Pinpoint the cell where the given text exists, returning its [X, Y] midpoint coordinate. 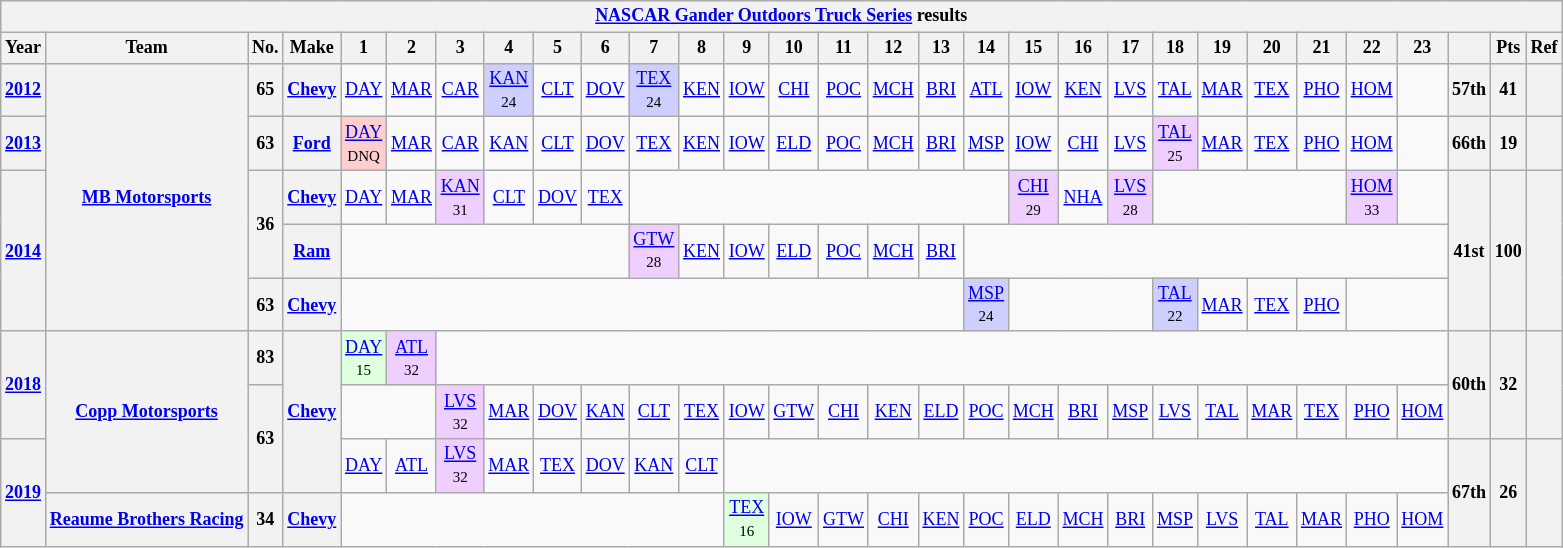
Make [312, 48]
60th [1470, 384]
Ref [1544, 48]
57th [1470, 90]
26 [1508, 492]
17 [1130, 48]
5 [558, 48]
NHA [1083, 197]
Ram [312, 251]
18 [1176, 48]
7 [654, 48]
TEX24 [654, 90]
2014 [24, 250]
2019 [24, 492]
21 [1322, 48]
KAN24 [509, 90]
Copp Motorsports [146, 412]
CHI29 [1033, 197]
14 [986, 48]
23 [1422, 48]
TEX16 [746, 519]
100 [1508, 250]
8 [702, 48]
ATL32 [412, 358]
TAL22 [1176, 305]
15 [1033, 48]
NASCAR Gander Outdoors Truck Series results [782, 16]
34 [266, 519]
Year [24, 48]
1 [364, 48]
HOM33 [1372, 197]
32 [1508, 384]
4 [509, 48]
TAL25 [1176, 144]
No. [266, 48]
KAN31 [460, 197]
13 [941, 48]
11 [844, 48]
83 [266, 358]
Reaume Brothers Racing [146, 519]
LVS28 [1130, 197]
MSP24 [986, 305]
9 [746, 48]
Pts [1508, 48]
GTW28 [654, 251]
2012 [24, 90]
10 [794, 48]
41 [1508, 90]
Ford [312, 144]
66th [1470, 144]
3 [460, 48]
12 [893, 48]
41st [1470, 250]
36 [266, 224]
67th [1470, 492]
22 [1372, 48]
MB Motorsports [146, 197]
2018 [24, 384]
16 [1083, 48]
DAYDNQ [364, 144]
6 [605, 48]
2013 [24, 144]
2 [412, 48]
65 [266, 90]
Team [146, 48]
20 [1272, 48]
DAY15 [364, 358]
